Search for the cell housing the specified text and yield its (x, y) center coordinate. 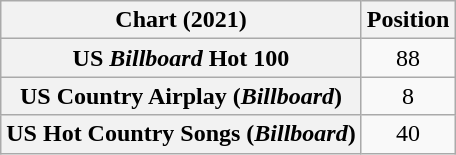
US Billboard Hot 100 (181, 58)
Position (408, 20)
US Hot Country Songs (Billboard) (181, 134)
8 (408, 96)
40 (408, 134)
Chart (2021) (181, 20)
88 (408, 58)
US Country Airplay (Billboard) (181, 96)
